Output the (X, Y) coordinate of the center of the cell containing the given text.  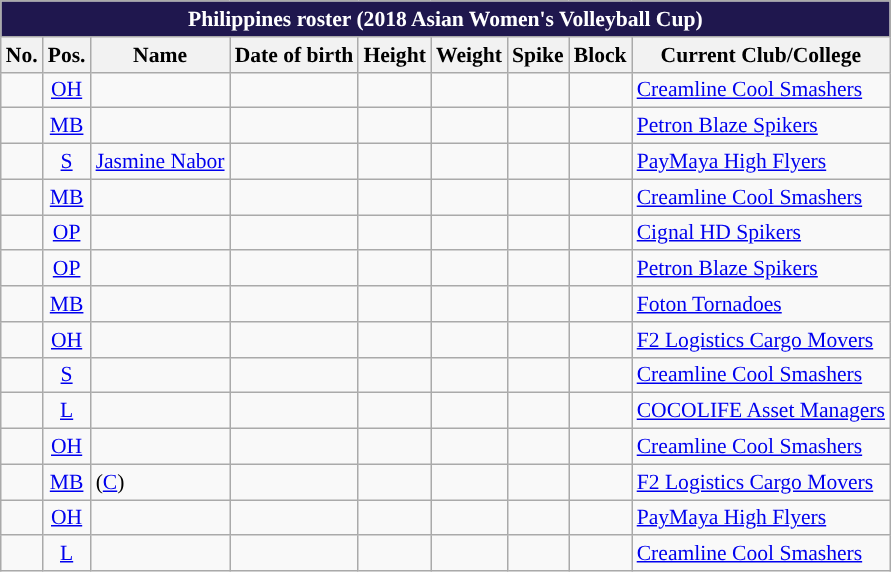
Cignal HD Spikers (761, 233)
COCOLIFE Asset Managers (761, 411)
Foton Tornadoes (761, 304)
Date of birth (294, 55)
Spike (538, 55)
Block (600, 55)
Weight (469, 55)
(C) (160, 482)
Philippines roster (2018 Asian Women's Volleyball Cup) (446, 19)
No. (22, 55)
Pos. (67, 55)
Name (160, 55)
Jasmine Nabor (160, 162)
Current Club/College (761, 55)
Height (394, 55)
